Extract the (X, Y) coordinate from the center of the cell holding the provided text.  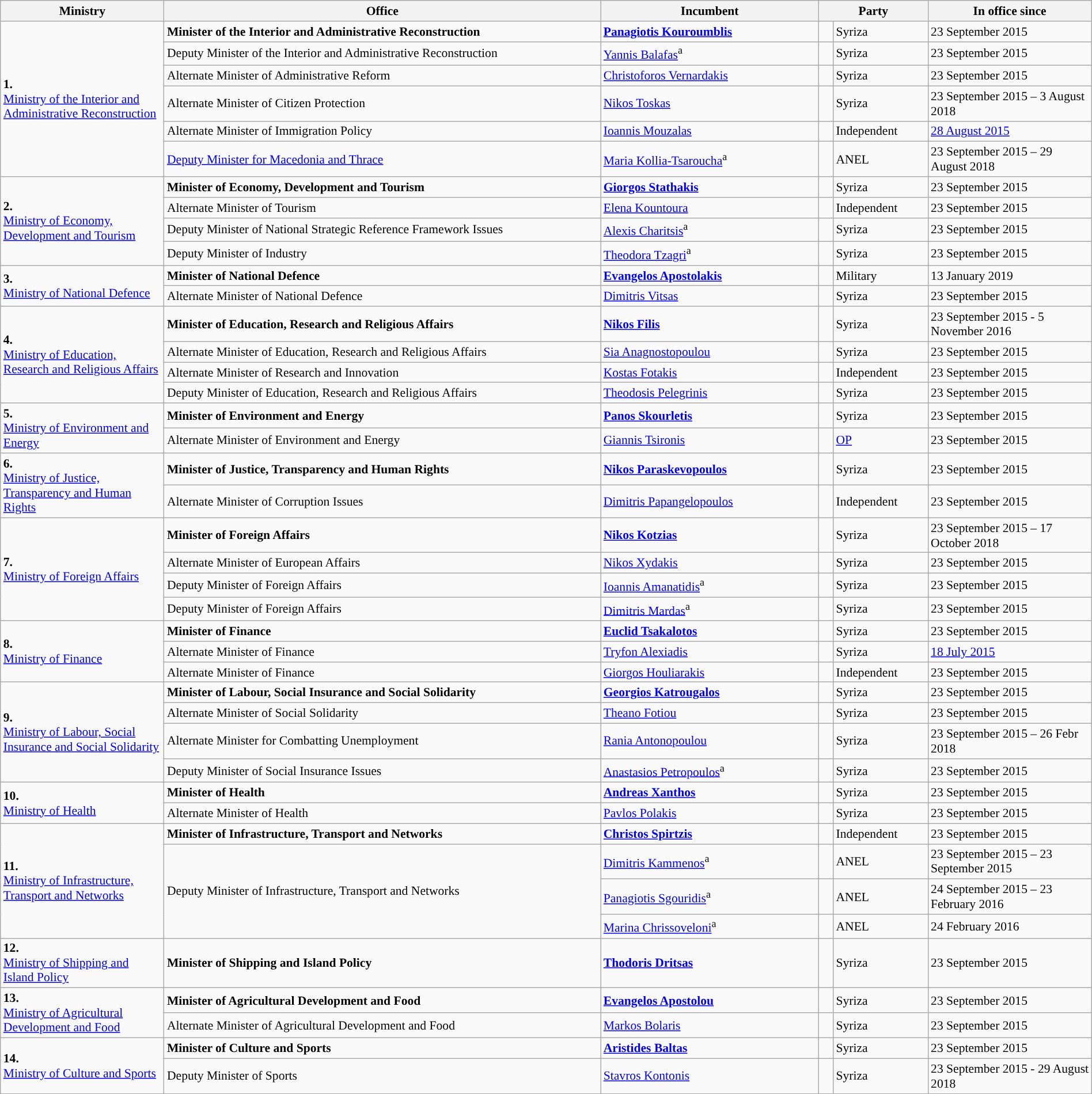
Maria Kollia-Tsarouchaa (710, 159)
9.Ministry of Labour, Social Insurance and Social Solidarity (82, 732)
Tryfon Alexiadis (710, 652)
23 September 2015 – 23 September 2015 (1010, 861)
Nikos Kotzias (710, 535)
Minister of Shipping and Island Policy (382, 964)
5.Ministry of Environment and Energy (82, 428)
Anastasios Petropoulosa (710, 770)
Alternate Minister of National Defence (382, 297)
3.Ministry of National Defence (82, 286)
Panagiotis Sgouridisa (710, 897)
Minister of Education, Research and Religious Affairs (382, 324)
Pavlos Polakis (710, 814)
13 January 2019 (1010, 276)
Thodoris Dritsas (710, 964)
Dimitris Mardasa (710, 609)
OP (880, 441)
Deputy Minister for Macedonia and Thrace (382, 159)
Rania Antonopoulou (710, 742)
Dimitris Vitsas (710, 297)
23 September 2015 – 26 Febr 2018 (1010, 742)
Euclid Tsakalotos (710, 631)
Incumbent (710, 11)
Deputy Minister of Education, Research and Religious Affairs (382, 393)
Deputy Minister of Industry (382, 253)
In office since (1010, 11)
23 September 2015 - 5 November 2016 (1010, 324)
Markos Bolaris (710, 1025)
23 September 2015 – 29 August 2018 (1010, 159)
Alternate Minister of Agricultural Development and Food (382, 1025)
Minister of Culture and Sports (382, 1049)
Office (382, 11)
Alexis Charitsisa (710, 229)
Alternate Minister of Education, Research and Religious Affairs (382, 352)
4.Ministry of Education, Research and Religious Affairs (82, 355)
Dimitris Kammenosa (710, 861)
1.Ministry of the Interior and Administrative Reconstruction (82, 99)
Alternate Minister for Combatting Unemployment (382, 742)
Minister of Foreign Affairs (382, 535)
Stavros Kontonis (710, 1076)
Christos Spirtzis (710, 834)
Ministry (82, 11)
Aristides Baltas (710, 1049)
Deputy Minister of the Interior and Administrative Reconstruction (382, 53)
Nikos Filis (710, 324)
Sia Anagnostopoulou (710, 352)
Nikos Xydakis (710, 563)
6.Ministry of Justice, Transparency and Human Rights (82, 485)
Evangelos Apostolakis (710, 276)
2.Ministry of Economy, Development and Tourism (82, 221)
Evangelos Apostolou (710, 1001)
12.Ministry of Shipping and Island Policy (82, 964)
Alternate Minister of Administrative Reform (382, 76)
28 August 2015 (1010, 131)
Yannis Balafasa (710, 53)
Deputy Minister of Infrastructure, Transport and Networks (382, 891)
Alternate Minister of Environment and Energy (382, 441)
Minister of Infrastructure, Transport and Networks (382, 834)
Minister of the Interior and Administrative Reconstruction (382, 32)
24 September 2015 – 23 February 2016 (1010, 897)
Minister of Agricultural Development and Food (382, 1001)
Theodosis Pelegrinis (710, 393)
23 September 2015 - 29 August 2018 (1010, 1076)
Deputy Minister of National Strategic Reference Framework Issues (382, 229)
Deputy Minister of Social Insurance Issues (382, 770)
Andreas Xanthos (710, 793)
14.Ministry of Culture and Sports (82, 1066)
23 September 2015 – 17 October 2018 (1010, 535)
Theano Fotiou (710, 713)
Minister of Finance (382, 631)
Panos Skourletis (710, 416)
Alternate Minister of Tourism (382, 208)
Panagiotis Kouroumblis (710, 32)
Ioannis Mouzalas (710, 131)
Dimitris Papangelopoulos (710, 502)
13.Ministry of Agricultural Development and Food (82, 1013)
Alternate Minister of Health (382, 814)
Minister of Economy, Development and Tourism (382, 187)
23 September 2015 – 3 August 2018 (1010, 104)
Kostas Fotakis (710, 373)
Minister of Justice, Transparency and Human Rights (382, 469)
Alternate Minister of Research and Innovation (382, 373)
Elena Kountoura (710, 208)
Alternate Minister of Social Solidarity (382, 713)
Georgios Katrougalos (710, 693)
18 July 2015 (1010, 652)
10.Ministry of Health (82, 803)
Nikos Toskas (710, 104)
Minister of Labour, Social Insurance and Social Solidarity (382, 693)
Alternate Minister of Corruption Issues (382, 502)
Alternate Minister of European Affairs (382, 563)
Alternate Minister of Immigration Policy (382, 131)
8.Ministry of Finance (82, 652)
Deputy Minister of Sports (382, 1076)
Minister of Environment and Energy (382, 416)
Party (873, 11)
Military (880, 276)
Minister of Health (382, 793)
Nikos Paraskevopoulos (710, 469)
24 February 2016 (1010, 926)
Alternate Minister of Citizen Protection (382, 104)
Marina Chrissovelonia (710, 926)
Theodora Tzagria (710, 253)
Minister of National Defence (382, 276)
Ioannis Amanatidisa (710, 585)
Giannis Tsironis (710, 441)
7.Ministry of Foreign Affairs (82, 569)
Christoforos Vernardakis (710, 76)
Giorgos Houliarakis (710, 673)
Giorgos Stathakis (710, 187)
11.Ministry of Infrastructure, Transport and Networks (82, 881)
